For the text-containing cell, return its midpoint in [x, y] coordinate format. 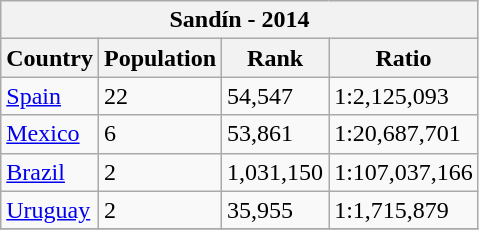
1,031,150 [276, 172]
Rank [276, 58]
Population [160, 58]
6 [160, 134]
Mexico [50, 134]
1:20,687,701 [404, 134]
35,955 [276, 210]
Uruguay [50, 210]
Brazil [50, 172]
53,861 [276, 134]
Spain [50, 96]
Country [50, 58]
22 [160, 96]
Sandín - 2014 [240, 20]
Ratio [404, 58]
1:1,715,879 [404, 210]
1:2,125,093 [404, 96]
1:107,037,166 [404, 172]
54,547 [276, 96]
